Return the [x, y] coordinate for the center point of the cell that contains the specified text.  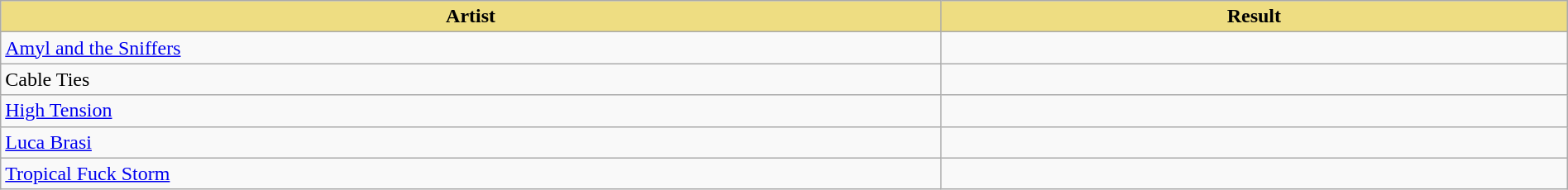
Luca Brasi [471, 142]
High Tension [471, 111]
Amyl and the Sniffers [471, 48]
Tropical Fuck Storm [471, 173]
Result [1254, 17]
Artist [471, 17]
Cable Ties [471, 79]
